Scan for the cell matching the given text and deliver its (x, y) coordinate at center. 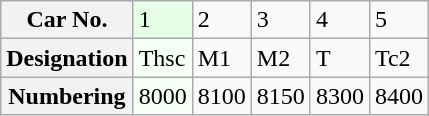
8150 (280, 96)
5 (398, 20)
Thsc (162, 58)
Designation (67, 58)
8400 (398, 96)
8100 (222, 96)
4 (340, 20)
T (340, 58)
8300 (340, 96)
Tc2 (398, 58)
2 (222, 20)
1 (162, 20)
Numbering (67, 96)
M2 (280, 58)
M1 (222, 58)
8000 (162, 96)
Car No. (67, 20)
3 (280, 20)
